Extract the [x, y] coordinate from the center of the cell holding the provided text.  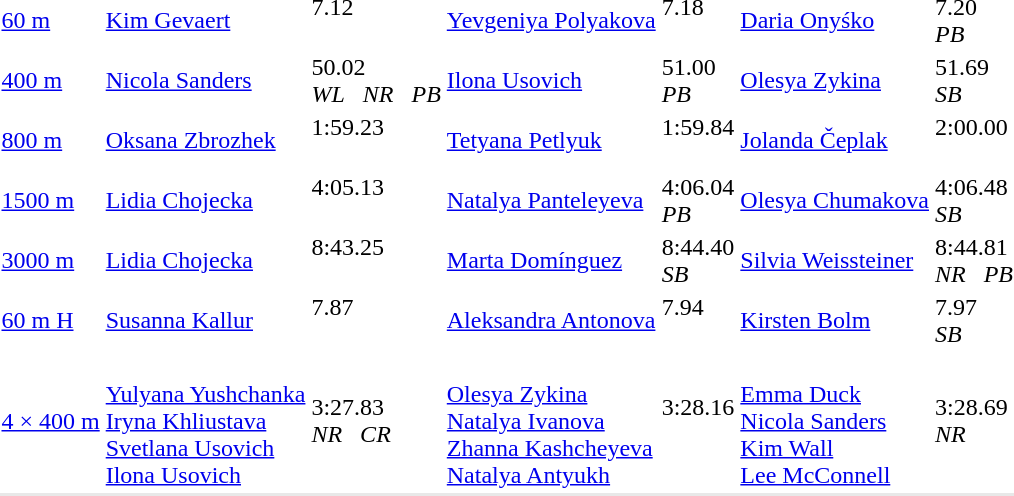
3:28.69 NR [974, 421]
Kirsten Bolm [835, 320]
3000 m [50, 260]
Tetyana Petlyuk [551, 140]
4:06.48 SB [974, 200]
2:00.00 [974, 140]
Olesya Zykina Natalya Ivanova Zhanna Kashcheyeva Natalya Antyukh [551, 421]
4:05.13 [376, 200]
Olesya Chumakova [835, 200]
Aleksandra Antonova [551, 320]
51.00 PB [698, 80]
800 m [50, 140]
Marta Domínguez [551, 260]
3:27.83 NR CR [376, 421]
8:44.81 NR PB [974, 260]
400 m [50, 80]
3:28.16 [698, 421]
Silvia Weissteiner [835, 260]
50.02 WL NR PB [376, 80]
Olesya Zykina [835, 80]
Oksana Zbrozhek [206, 140]
Jolanda Čeplak [835, 140]
60 m H [50, 320]
1500 m [50, 200]
Susanna Kallur [206, 320]
1:59.23 [376, 140]
8:43.25 [376, 260]
7.87 [376, 320]
Yulyana Yushchanka Iryna Khliustava Svetlana Usovich Ilona Usovich [206, 421]
Ilona Usovich [551, 80]
Nicola Sanders [206, 80]
4 × 400 m [50, 421]
Natalya Panteleyeva [551, 200]
7.94 [698, 320]
1:59.84 [698, 140]
Emma Duck Nicola Sanders Kim Wall Lee McConnell [835, 421]
8:44.40 SB [698, 260]
51.69 SB [974, 80]
4:06.04 PB [698, 200]
7.97 SB [974, 320]
